Scan for the cell matching the given text and deliver its (x, y) coordinate at center. 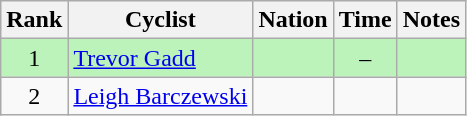
Time (365, 20)
– (365, 58)
Nation (293, 20)
Leigh Barczewski (160, 96)
Cyclist (160, 20)
2 (34, 96)
1 (34, 58)
Notes (431, 20)
Rank (34, 20)
Trevor Gadd (160, 58)
